Capture the cell that displays the provided text and extract its [X, Y] central coordinate. 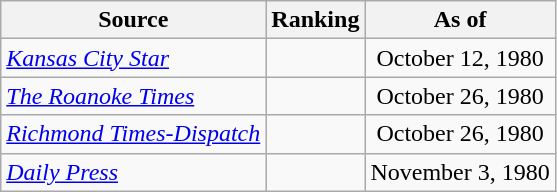
Richmond Times-Dispatch [134, 134]
Ranking [316, 20]
As of [460, 20]
November 3, 1980 [460, 172]
October 12, 1980 [460, 58]
The Roanoke Times [134, 96]
Source [134, 20]
Daily Press [134, 172]
Kansas City Star [134, 58]
